Detect which cell encompasses the target text, then output its (X, Y) center coordinate. 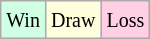
Draw (72, 20)
Loss (126, 20)
Win (24, 20)
